Return the [X, Y] coordinate for the center point of the cell that contains the specified text.  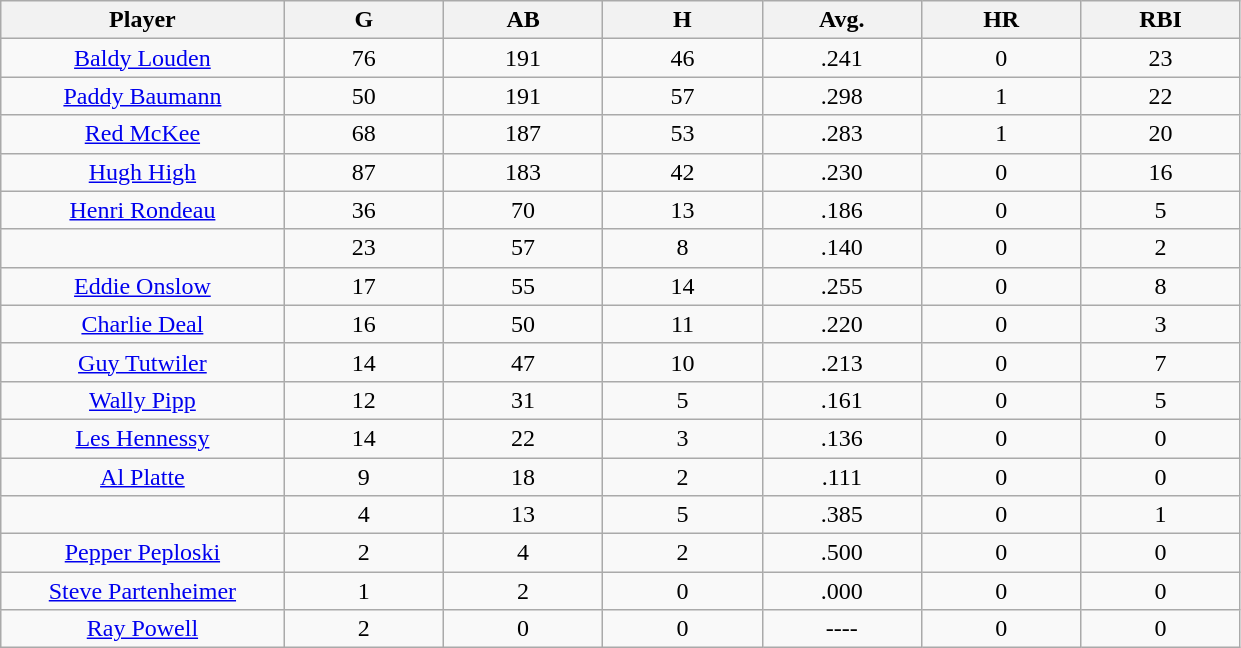
.111 [842, 477]
Charlie Deal [142, 324]
42 [682, 172]
31 [522, 400]
11 [682, 324]
Avg. [842, 20]
HR [1000, 20]
46 [682, 58]
---- [842, 629]
12 [364, 400]
.283 [842, 134]
RBI [1160, 20]
Baldy Louden [142, 58]
53 [682, 134]
AB [522, 20]
Pepper Peploski [142, 553]
Guy Tutwiler [142, 362]
Hugh High [142, 172]
70 [522, 210]
.500 [842, 553]
9 [364, 477]
18 [522, 477]
.255 [842, 286]
Red McKee [142, 134]
.186 [842, 210]
.298 [842, 96]
.230 [842, 172]
Player [142, 20]
Henri Rondeau [142, 210]
H [682, 20]
87 [364, 172]
Les Hennessy [142, 438]
55 [522, 286]
Ray Powell [142, 629]
17 [364, 286]
Paddy Baumann [142, 96]
76 [364, 58]
.213 [842, 362]
68 [364, 134]
.000 [842, 591]
G [364, 20]
.385 [842, 515]
20 [1160, 134]
7 [1160, 362]
.161 [842, 400]
.220 [842, 324]
Steve Partenheimer [142, 591]
47 [522, 362]
.136 [842, 438]
36 [364, 210]
.241 [842, 58]
.140 [842, 248]
Eddie Onslow [142, 286]
183 [522, 172]
10 [682, 362]
Al Platte [142, 477]
Wally Pipp [142, 400]
187 [522, 134]
